Extract the (X, Y) coordinate from the center of the cell holding the provided text.  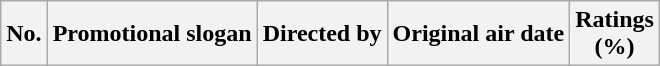
No. (24, 34)
Ratings(%) (615, 34)
Original air date (478, 34)
Promotional slogan (152, 34)
Directed by (322, 34)
